Locate the cell with the specified text and output its [x, y] center coordinate. 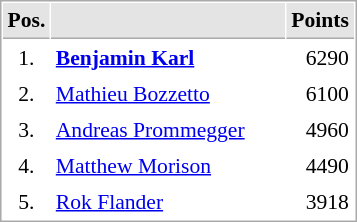
2. [26, 93]
3918 [320, 201]
3. [26, 129]
4490 [320, 165]
6100 [320, 93]
Benjamin Karl [168, 57]
5. [26, 201]
1. [26, 57]
Pos. [26, 21]
6290 [320, 57]
Points [320, 21]
Rok Flander [168, 201]
4. [26, 165]
Matthew Morison [168, 165]
Andreas Prommegger [168, 129]
Mathieu Bozzetto [168, 93]
4960 [320, 129]
